For the text-containing cell, return its midpoint in (x, y) coordinate format. 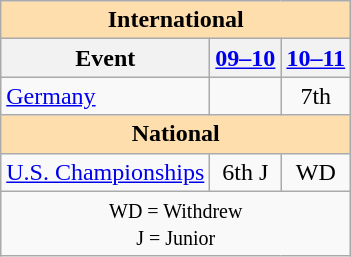
6th J (246, 172)
International (176, 20)
Germany (106, 96)
U.S. Championships (106, 172)
WD (316, 172)
National (176, 134)
10–11 (316, 58)
09–10 (246, 58)
7th (316, 96)
Event (106, 58)
WD = Withdrew J = Junior (176, 224)
